Extract the (x, y) coordinate from the center of the cell holding the provided text.  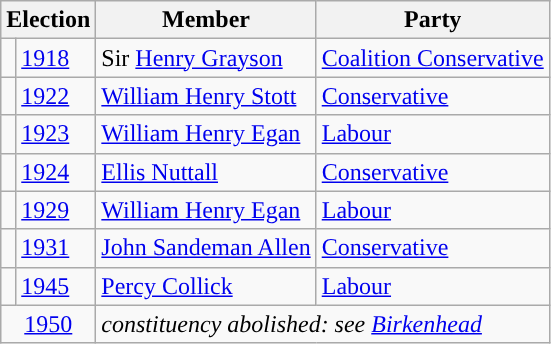
1931 (56, 248)
1923 (56, 134)
1918 (56, 58)
1945 (56, 286)
Coalition Conservative (432, 58)
Sir Henry Grayson (206, 58)
1922 (56, 96)
1950 (48, 324)
Percy Collick (206, 286)
John Sandeman Allen (206, 248)
Election (48, 20)
Party (432, 20)
1929 (56, 210)
constituency abolished: see Birkenhead (322, 324)
Member (206, 20)
1924 (56, 172)
Ellis Nuttall (206, 172)
William Henry Stott (206, 96)
